Return the [X, Y] coordinate for the center point of the cell that contains the specified text.  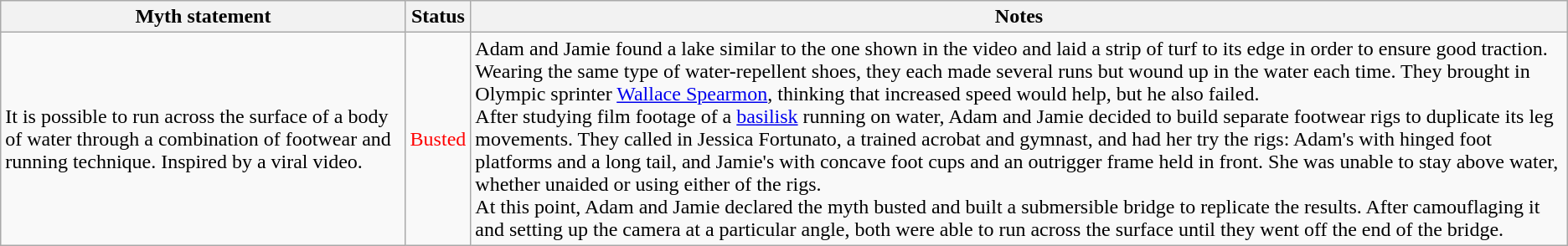
It is possible to run across the surface of a body of water through a combination of footwear and running technique. Inspired by a viral video. [203, 139]
Myth statement [203, 17]
Busted [438, 139]
Notes [1019, 17]
Status [438, 17]
